Locate the cell with the specified text and output its (X, Y) center coordinate. 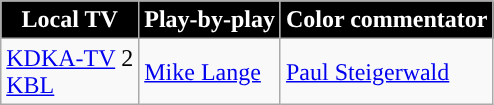
Mike Lange (210, 72)
Paul Steigerwald (386, 72)
Local TV (70, 20)
Color commentator (386, 20)
Play-by-play (210, 20)
KDKA-TV 2KBL (70, 72)
